Scan for the cell matching the given text and deliver its (X, Y) coordinate at center. 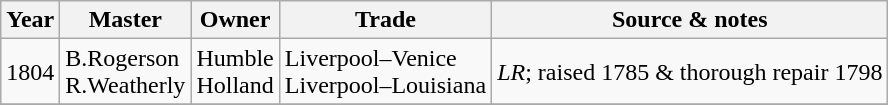
LR; raised 1785 & thorough repair 1798 (690, 72)
1804 (30, 72)
B.RogersonR.Weatherly (126, 72)
Liverpool–VeniceLiverpool–Louisiana (385, 72)
Source & notes (690, 20)
HumbleHolland (235, 72)
Trade (385, 20)
Owner (235, 20)
Master (126, 20)
Year (30, 20)
